Provide the [X, Y] coordinate of the cell's center where the given text is located.  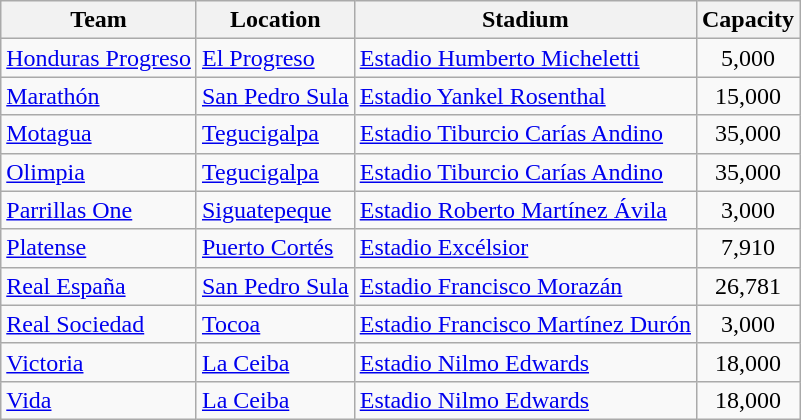
Estadio Roberto Martínez Ávila [525, 210]
Estadio Humberto Micheletti [525, 58]
Capacity [748, 20]
Estadio Francisco Martínez Durón [525, 324]
Team [99, 20]
Real España [99, 286]
26,781 [748, 286]
El Progreso [275, 58]
Tocoa [275, 324]
Estadio Yankel Rosenthal [525, 96]
Parrillas One [99, 210]
Puerto Cortés [275, 248]
Estadio Excélsior [525, 248]
Motagua [99, 134]
Vida [99, 400]
Honduras Progreso [99, 58]
Olimpia [99, 172]
Siguatepeque [275, 210]
Victoria [99, 362]
Estadio Francisco Morazán [525, 286]
Real Sociedad [99, 324]
Marathón [99, 96]
Location [275, 20]
15,000 [748, 96]
Platense [99, 248]
5,000 [748, 58]
7,910 [748, 248]
Stadium [525, 20]
